Provide the (X, Y) coordinate of the cell's center where the given text is located.  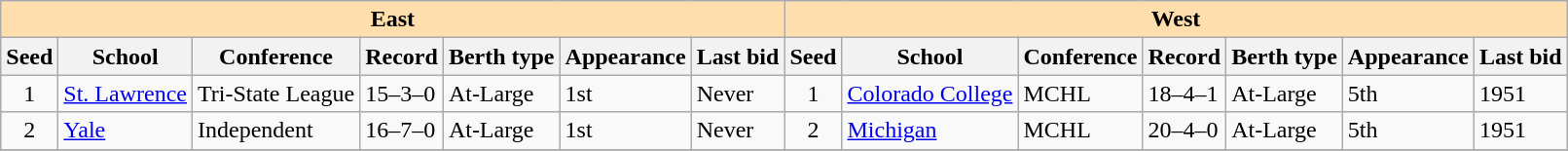
18–4–1 (1185, 94)
Independent (275, 131)
St. Lawrence (126, 94)
East (393, 19)
20–4–0 (1185, 131)
Yale (126, 131)
Colorado College (930, 94)
West (1176, 19)
16–7–0 (402, 131)
Michigan (930, 131)
Tri-State League (275, 94)
15–3–0 (402, 94)
